Output the (x, y) coordinate of the center of the cell containing the given text.  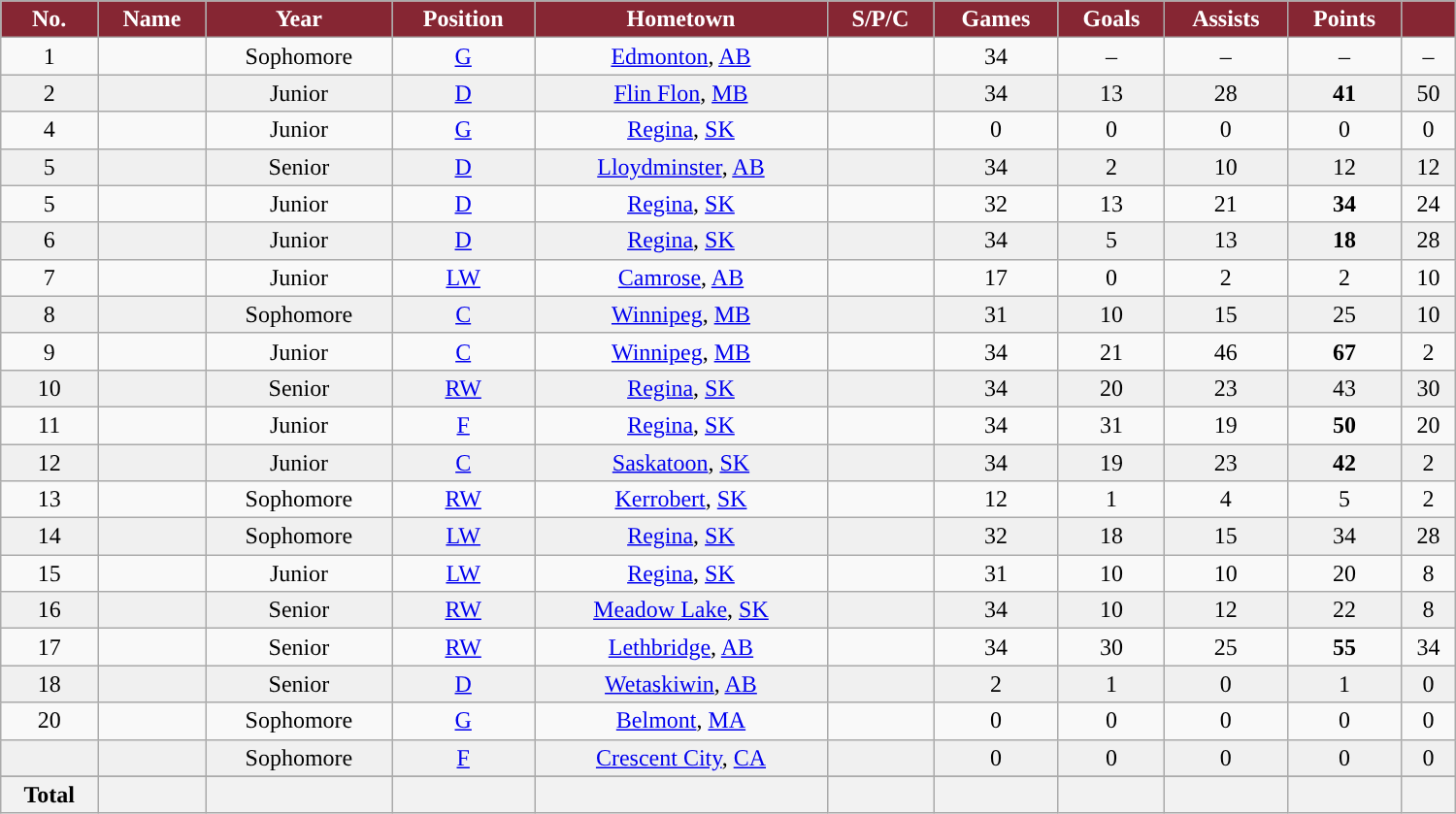
No. (50, 19)
Position (464, 19)
Name (152, 19)
11 (50, 425)
Belmont, MA (681, 721)
43 (1344, 388)
Kerrobert, SK (681, 500)
Year (299, 19)
7 (50, 277)
9 (50, 351)
Edmonton, AB (681, 56)
41 (1344, 93)
6 (50, 241)
67 (1344, 351)
42 (1344, 463)
S/P/C (880, 19)
Meadow Lake, SK (681, 610)
55 (1344, 647)
Games (996, 19)
Saskatoon, SK (681, 463)
Assists (1226, 19)
Crescent City, CA (681, 758)
Goals (1111, 19)
Hometown (681, 19)
24 (1429, 204)
14 (50, 537)
46 (1226, 351)
Lethbridge, AB (681, 647)
Lloydminster, AB (681, 167)
Points (1344, 19)
Wetaskiwin, AB (681, 684)
Camrose, AB (681, 277)
16 (50, 610)
22 (1344, 610)
Total (50, 795)
Flin Flon, MB (681, 93)
